Return the (x, y) coordinate for the center point of the cell that contains the specified text.  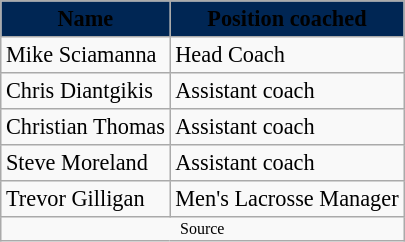
Source (202, 228)
Men's Lacrosse Manager (287, 198)
Christian Thomas (86, 126)
Trevor Gilligan (86, 198)
Steve Moreland (86, 162)
Mike Sciamanna (86, 55)
Chris Diantgikis (86, 90)
Name (86, 19)
Position coached (287, 19)
Head Coach (287, 55)
